Scan for the cell matching the given text and deliver its [x, y] coordinate at center. 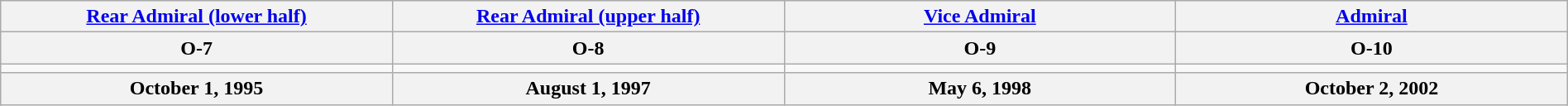
August 1, 1997 [588, 89]
Vice Admiral [980, 17]
O-9 [980, 48]
O-10 [1372, 48]
O-7 [197, 48]
Rear Admiral (lower half) [197, 17]
October 2, 2002 [1372, 89]
May 6, 1998 [980, 89]
Rear Admiral (upper half) [588, 17]
O-8 [588, 48]
Admiral [1372, 17]
October 1, 1995 [197, 89]
